Return (X, Y) of the center of cell containing provided text 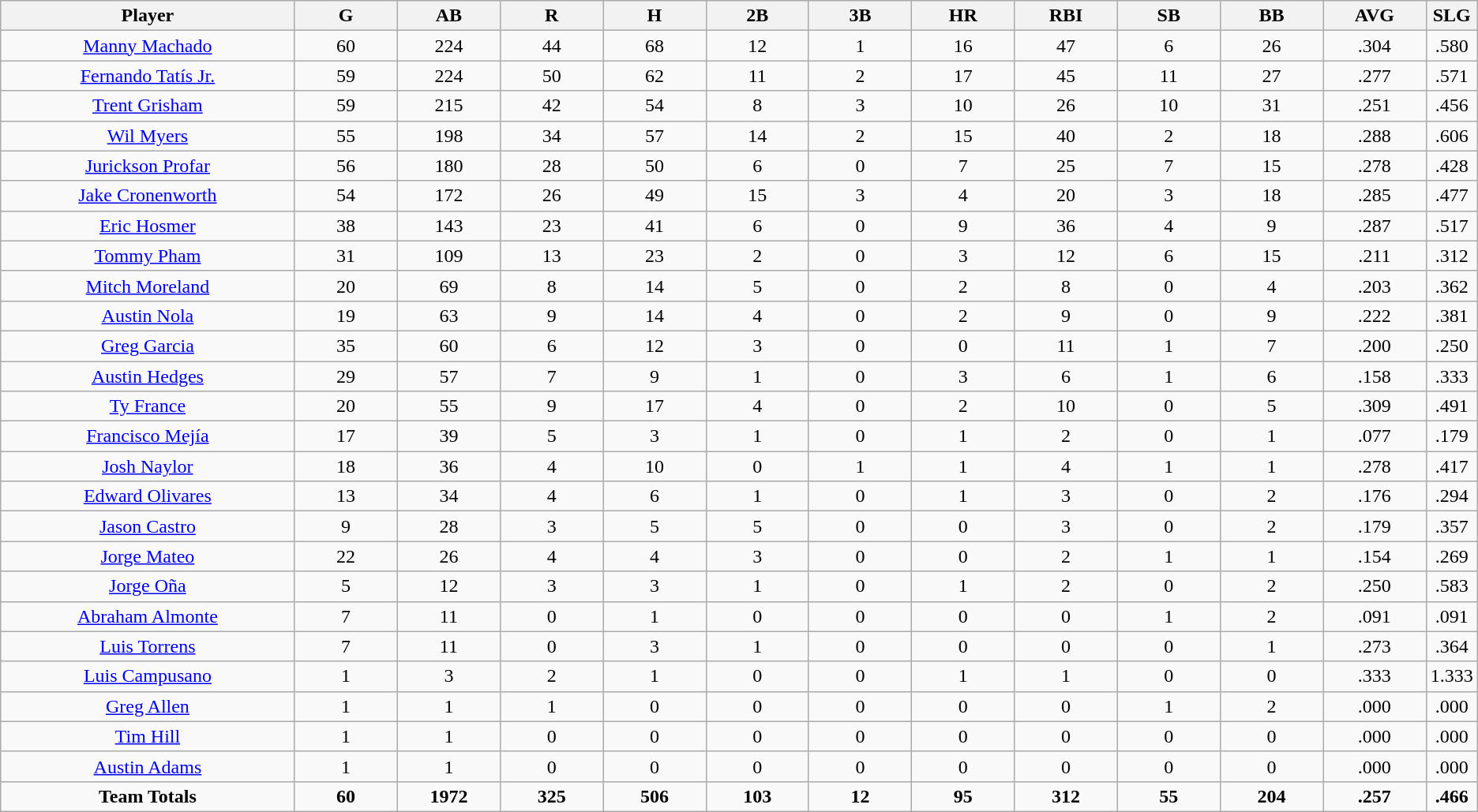
.203 (1375, 286)
Player (148, 16)
1.333 (1451, 676)
.428 (1451, 166)
.211 (1375, 256)
G (346, 16)
25 (1066, 166)
41 (655, 226)
Jason Castro (148, 526)
16 (963, 46)
215 (448, 106)
R (552, 16)
.583 (1451, 586)
35 (346, 346)
180 (448, 166)
Mitch Moreland (148, 286)
Jake Cronenworth (148, 196)
.277 (1375, 76)
Edward Olivares (148, 496)
BB (1271, 16)
204 (1271, 796)
.222 (1375, 316)
143 (448, 226)
.456 (1451, 106)
H (655, 16)
.364 (1451, 646)
68 (655, 46)
Austin Adams (148, 766)
.466 (1451, 796)
.285 (1375, 196)
SLG (1451, 16)
AB (448, 16)
312 (1066, 796)
.312 (1451, 256)
44 (552, 46)
3B (860, 16)
Tommy Pham (148, 256)
103 (757, 796)
.571 (1451, 76)
109 (448, 256)
172 (448, 196)
AVG (1375, 16)
.417 (1451, 466)
Tim Hill (148, 736)
.580 (1451, 46)
Ty France (148, 406)
.491 (1451, 406)
27 (1271, 76)
.251 (1375, 106)
.200 (1375, 346)
Jurickson Profar (148, 166)
42 (552, 106)
39 (448, 436)
.517 (1451, 226)
.273 (1375, 646)
Luis Campusano (148, 676)
506 (655, 796)
Trent Grisham (148, 106)
49 (655, 196)
.287 (1375, 226)
38 (346, 226)
Jorge Mateo (148, 556)
.304 (1375, 46)
HR (963, 16)
Fernando Tatís Jr. (148, 76)
Jorge Oña (148, 586)
.269 (1451, 556)
.288 (1375, 136)
.176 (1375, 496)
62 (655, 76)
Wil Myers (148, 136)
29 (346, 376)
Eric Hosmer (148, 226)
198 (448, 136)
Greg Garcia (148, 346)
.077 (1375, 436)
Team Totals (148, 796)
.257 (1375, 796)
56 (346, 166)
SB (1169, 16)
.309 (1375, 406)
19 (346, 316)
.606 (1451, 136)
47 (1066, 46)
.357 (1451, 526)
63 (448, 316)
Josh Naylor (148, 466)
1972 (448, 796)
Manny Machado (148, 46)
RBI (1066, 16)
Austin Nola (148, 316)
Greg Allen (148, 706)
Abraham Almonte (148, 616)
325 (552, 796)
95 (963, 796)
.154 (1375, 556)
.158 (1375, 376)
.381 (1451, 316)
Austin Hedges (148, 376)
69 (448, 286)
22 (346, 556)
40 (1066, 136)
45 (1066, 76)
2B (757, 16)
.362 (1451, 286)
.294 (1451, 496)
.477 (1451, 196)
Luis Torrens (148, 646)
Francisco Mejía (148, 436)
